Provide the (X, Y) coordinate of the cell's center where the given text is located.  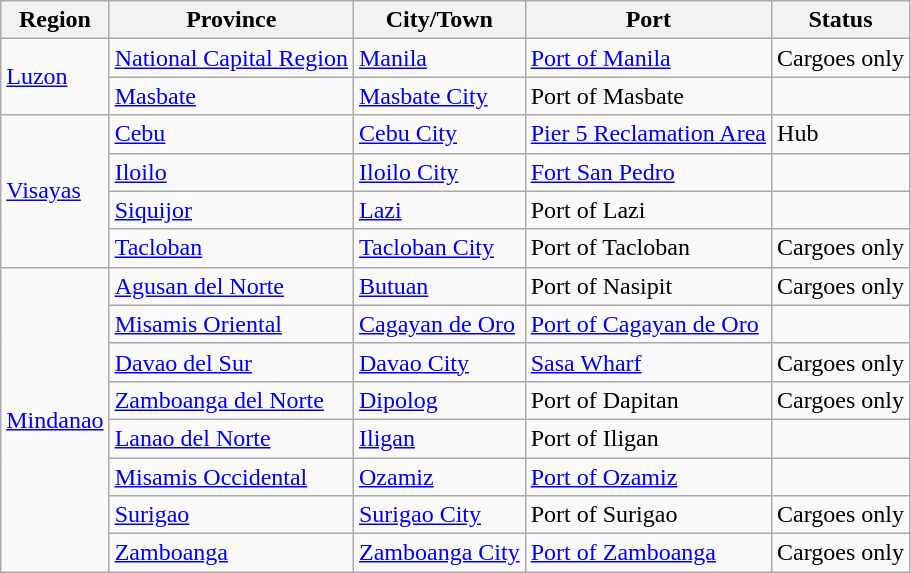
Mindanao (55, 419)
Port of Manila (648, 58)
Port of Surigao (648, 515)
Port of Nasipit (648, 286)
Misamis Occidental (231, 477)
Ozamiz (439, 477)
Davao del Sur (231, 362)
Port of Lazi (648, 210)
Butuan (439, 286)
Port of Dapitan (648, 400)
Siquijor (231, 210)
Zamboanga (231, 553)
Port of Zamboanga (648, 553)
Port of Cagayan de Oro (648, 324)
Masbate City (439, 96)
Cebu City (439, 134)
Tacloban (231, 248)
Agusan del Norte (231, 286)
Cagayan de Oro (439, 324)
City/Town (439, 20)
Manila (439, 58)
Luzon (55, 77)
Lanao del Norte (231, 438)
Port of Iligan (648, 438)
Port of Ozamiz (648, 477)
Cebu (231, 134)
Fort San Pedro (648, 172)
Davao City (439, 362)
Zamboanga City (439, 553)
Iligan (439, 438)
Misamis Oriental (231, 324)
Surigao City (439, 515)
Hub (841, 134)
Masbate (231, 96)
Port of Tacloban (648, 248)
Region (55, 20)
Sasa Wharf (648, 362)
National Capital Region (231, 58)
Port of Masbate (648, 96)
Zamboanga del Norte (231, 400)
Status (841, 20)
Tacloban City (439, 248)
Iloilo (231, 172)
Dipolog (439, 400)
Iloilo City (439, 172)
Visayas (55, 191)
Province (231, 20)
Pier 5 Reclamation Area (648, 134)
Port (648, 20)
Lazi (439, 210)
Surigao (231, 515)
